Return (x, y) of the center of cell containing provided text 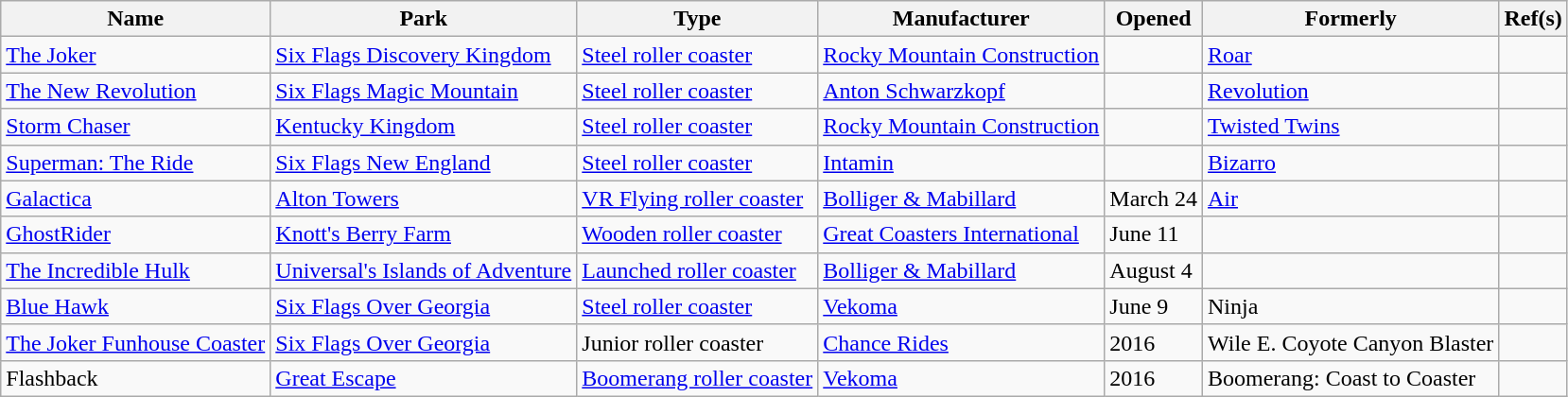
Type (698, 19)
June 11 (1154, 234)
The Joker Funhouse Coaster (136, 342)
Six Flags New England (424, 163)
Galactica (136, 198)
Formerly (1350, 19)
Ref(s) (1533, 19)
Six Flags Magic Mountain (424, 91)
Great Escape (424, 378)
Intamin (961, 163)
Junior roller coaster (698, 342)
Wile E. Coyote Canyon Blaster (1350, 342)
Roar (1350, 55)
Ninja (1350, 306)
Chance Rides (961, 342)
Revolution (1350, 91)
Park (424, 19)
Wooden roller coaster (698, 234)
Bizarro (1350, 163)
Boomerang roller coaster (698, 378)
Launched roller coaster (698, 270)
Alton Towers (424, 198)
GhostRider (136, 234)
Flashback (136, 378)
Six Flags Discovery Kingdom (424, 55)
Opened (1154, 19)
Manufacturer (961, 19)
Boomerang: Coast to Coaster (1350, 378)
Knott's Berry Farm (424, 234)
Air (1350, 198)
Universal's Islands of Adventure (424, 270)
Storm Chaser (136, 127)
Blue Hawk (136, 306)
Superman: The Ride (136, 163)
Kentucky Kingdom (424, 127)
June 9 (1154, 306)
The Joker (136, 55)
Name (136, 19)
The Incredible Hulk (136, 270)
Great Coasters International (961, 234)
March 24 (1154, 198)
Twisted Twins (1350, 127)
The New Revolution (136, 91)
August 4 (1154, 270)
VR Flying roller coaster (698, 198)
Anton Schwarzkopf (961, 91)
